Output the [X, Y] coordinate of the center of the cell containing the given text.  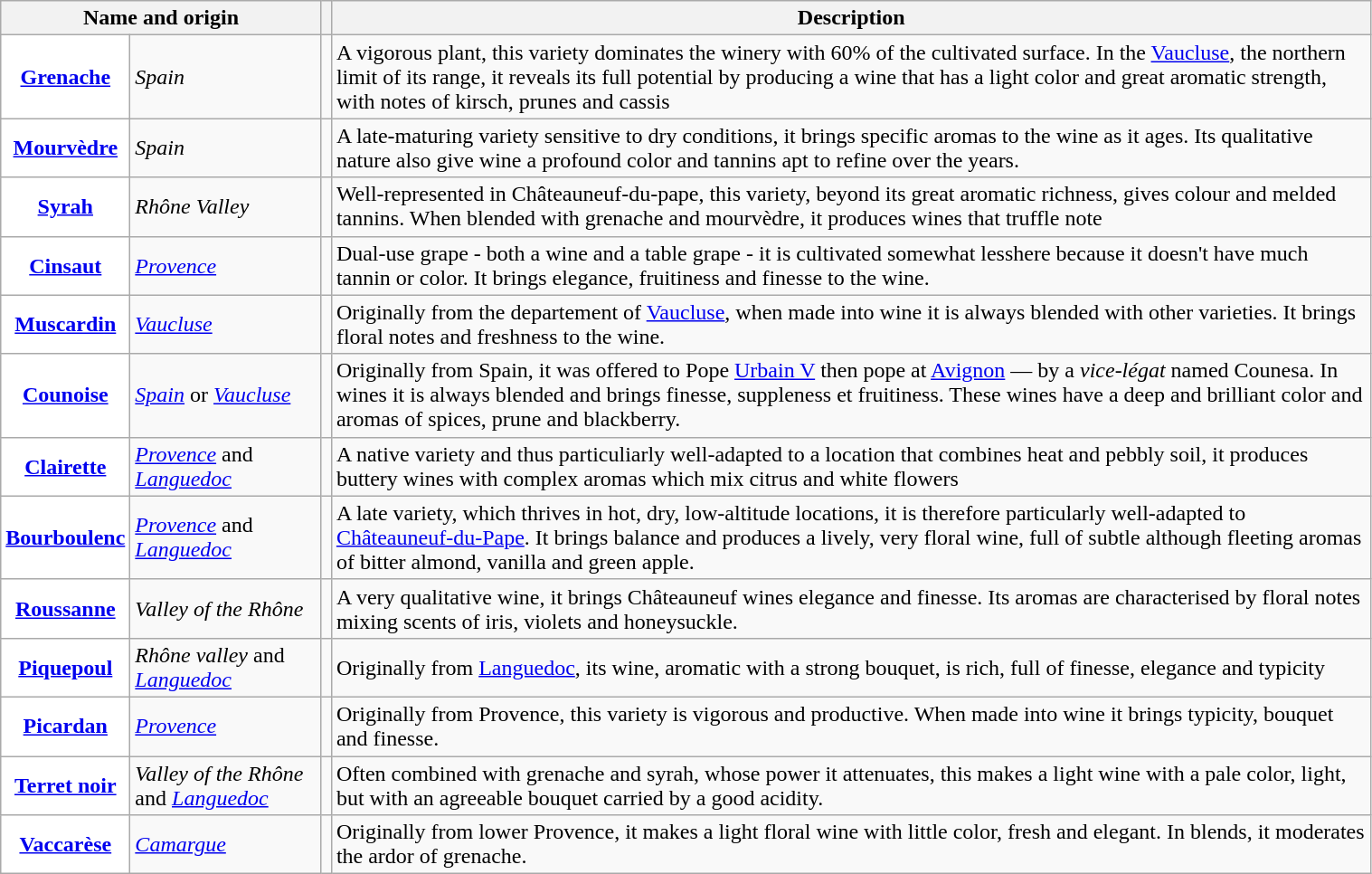
Valley of the Rhône and Languedoc [226, 785]
Valley of the Rhône [226, 608]
Vaucluse [226, 324]
Rhône Valley [226, 206]
Description [851, 18]
Mourvèdre [65, 148]
Picardan [65, 726]
Muscardin [65, 324]
Terret noir [65, 785]
Name and origin [161, 18]
Camargue [226, 845]
Originally from Provence, this variety is vigorous and productive. When made into wine it brings typicity, bouquet and finesse. [851, 726]
Grenache [65, 77]
Bourboulenc [65, 537]
Originally from lower Provence, it makes a light floral wine with little color, fresh and elegant. In blends, it moderates the ardor of grenache. [851, 845]
Spain or Vaucluse [226, 395]
Piquepoul [65, 668]
Originally from Languedoc, its wine, aromatic with a strong bouquet, is rich, full of finesse, elegance and typicity [851, 668]
Syrah [65, 206]
Cinsaut [65, 266]
Roussanne [65, 608]
Rhône valley and Languedoc [226, 668]
Vaccarèse [65, 845]
Counoise [65, 395]
Clairette [65, 467]
